Provide the (X, Y) coordinate of the cell's center where the given text is located.  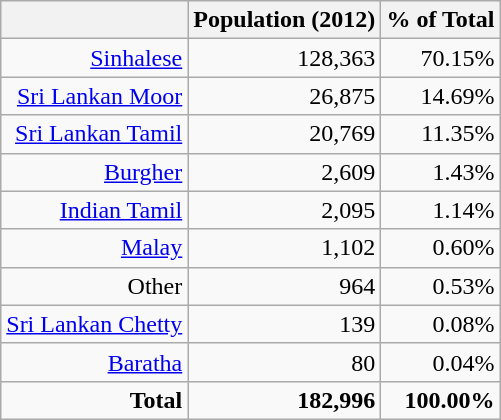
Indian Tamil (94, 210)
26,875 (284, 96)
Burgher (94, 172)
Sri Lankan Chetty (94, 324)
2,095 (284, 210)
0.60% (440, 248)
Population (2012) (284, 20)
11.35% (440, 134)
964 (284, 286)
Baratha (94, 362)
0.53% (440, 286)
Sinhalese (94, 58)
Sri Lankan Moor (94, 96)
Sri Lankan Tamil (94, 134)
Malay (94, 248)
Other (94, 286)
128,363 (284, 58)
20,769 (284, 134)
2,609 (284, 172)
0.04% (440, 362)
Total (94, 400)
1,102 (284, 248)
1.43% (440, 172)
14.69% (440, 96)
182,996 (284, 400)
100.00% (440, 400)
% of Total (440, 20)
1.14% (440, 210)
80 (284, 362)
70.15% (440, 58)
139 (284, 324)
0.08% (440, 324)
